Extract the (x, y) coordinate from the center of the cell holding the provided text.  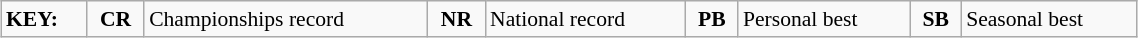
National record (586, 19)
PB (712, 19)
Seasonal best (1049, 19)
KEY: (44, 19)
Personal best (824, 19)
CR (116, 19)
Championships record (286, 19)
NR (456, 19)
SB (936, 19)
